Search for the cell housing the specified text and yield its [X, Y] center coordinate. 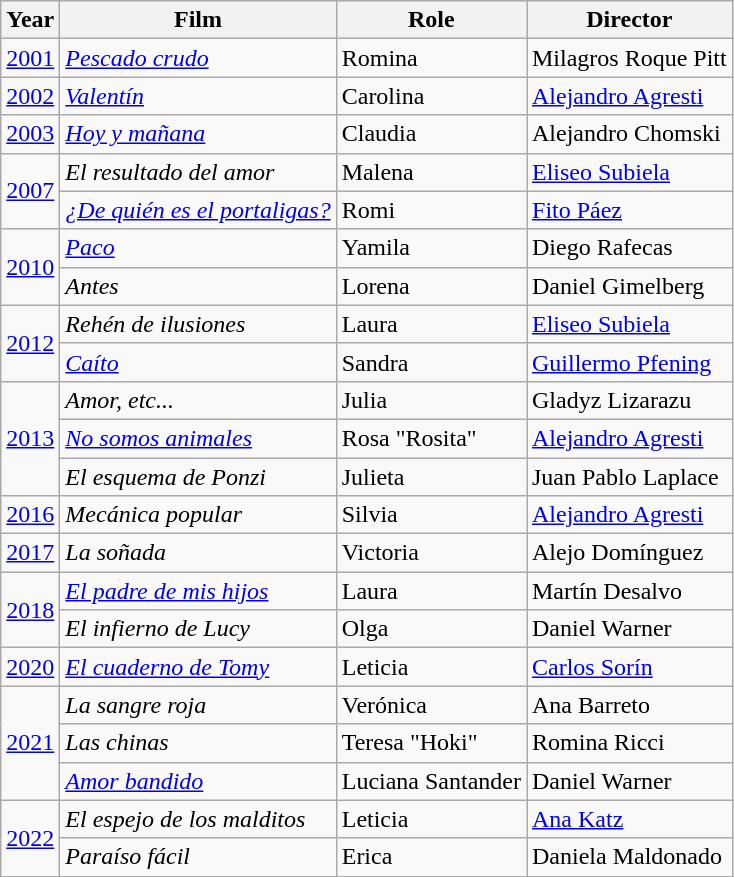
2007 [30, 191]
Erica [431, 857]
Victoria [431, 553]
2018 [30, 610]
Rosa "Rosita" [431, 438]
Lorena [431, 286]
Juan Pablo Laplace [629, 477]
¿De quién es el portaligas? [198, 210]
Martín Desalvo [629, 591]
2016 [30, 515]
Daniela Maldonado [629, 857]
Antes [198, 286]
La soñada [198, 553]
Amor, etc... [198, 400]
Gladyz Lizarazu [629, 400]
Paco [198, 248]
El cuaderno de Tomy [198, 667]
Year [30, 20]
Valentín [198, 96]
Carolina [431, 96]
2012 [30, 343]
Guillermo Pfening [629, 362]
Paraíso fácil [198, 857]
El padre de mis hijos [198, 591]
Teresa "Hoki" [431, 743]
Julieta [431, 477]
Hoy y mañana [198, 134]
No somos animales [198, 438]
Amor bandido [198, 781]
Sandra [431, 362]
2003 [30, 134]
Silvia [431, 515]
Alejo Domínguez [629, 553]
Daniel Gimelberg [629, 286]
Pescado crudo [198, 58]
El infierno de Lucy [198, 629]
Carlos Sorín [629, 667]
Luciana Santander [431, 781]
Olga [431, 629]
Role [431, 20]
Malena [431, 172]
2001 [30, 58]
2002 [30, 96]
Claudia [431, 134]
Diego Rafecas [629, 248]
Alejandro Chomski [629, 134]
Yamila [431, 248]
Las chinas [198, 743]
El resultado del amor [198, 172]
Mecánica popular [198, 515]
Ana Katz [629, 819]
2017 [30, 553]
2010 [30, 267]
2022 [30, 838]
Romina [431, 58]
Verónica [431, 705]
Romi [431, 210]
Film [198, 20]
Fito Páez [629, 210]
Julia [431, 400]
Rehén de ilusiones [198, 324]
El esquema de Ponzi [198, 477]
Ana Barreto [629, 705]
Milagros Roque Pitt [629, 58]
La sangre roja [198, 705]
2013 [30, 438]
2021 [30, 743]
Caíto [198, 362]
Director [629, 20]
2020 [30, 667]
El espejo de los malditos [198, 819]
Romina Ricci [629, 743]
